Identify which cell holds the provided text, then report its [x, y] central coordinate. 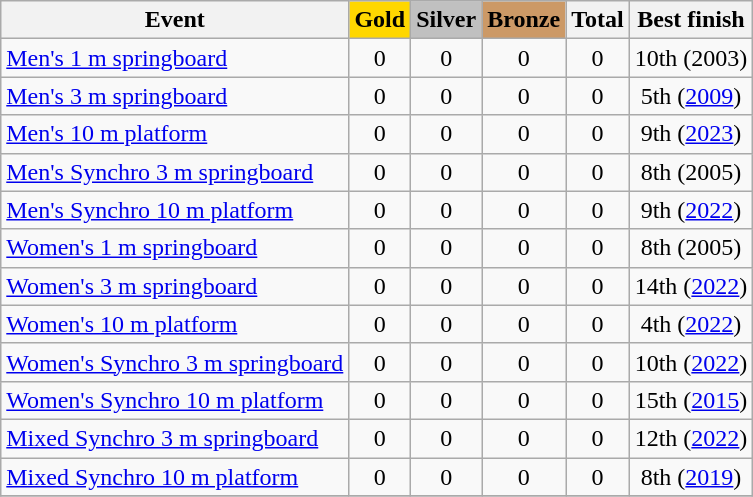
14th (2022) [691, 286]
8th (2019) [691, 477]
Women's Synchro 3 m springboard [175, 362]
Women's Synchro 10 m platform [175, 400]
Women's 10 m platform [175, 324]
9th (2023) [691, 134]
Women's 1 m springboard [175, 248]
Mixed Synchro 3 m springboard [175, 438]
Gold [380, 20]
Mixed Synchro 10 m platform [175, 477]
Total [598, 20]
Men's Synchro 3 m springboard [175, 172]
5th (2009) [691, 96]
10th (2003) [691, 58]
Men's 10 m platform [175, 134]
Best finish [691, 20]
4th (2022) [691, 324]
Men's 3 m springboard [175, 96]
Men's Synchro 10 m platform [175, 210]
12th (2022) [691, 438]
9th (2022) [691, 210]
Women's 3 m springboard [175, 286]
Men's 1 m springboard [175, 58]
Bronze [524, 20]
Silver [446, 20]
15th (2015) [691, 400]
10th (2022) [691, 362]
Event [175, 20]
